Search for the cell housing the specified text and yield its (x, y) center coordinate. 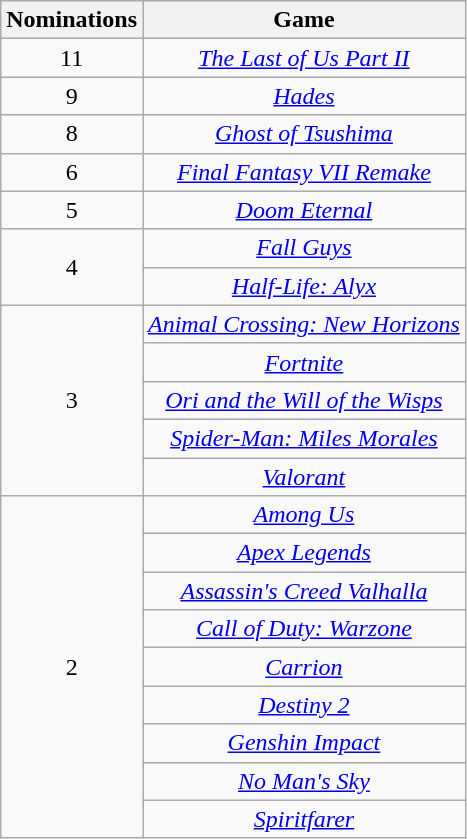
3 (72, 400)
Spiritfarer (304, 819)
6 (72, 172)
Call of Duty: Warzone (304, 629)
5 (72, 210)
Genshin Impact (304, 743)
2 (72, 668)
4 (72, 267)
Valorant (304, 477)
Ori and the Will of the Wisps (304, 400)
Hades (304, 96)
The Last of Us Part II (304, 58)
Animal Crossing: New Horizons (304, 324)
Destiny 2 (304, 705)
Fortnite (304, 362)
8 (72, 134)
Nominations (72, 20)
Game (304, 20)
No Man's Sky (304, 781)
11 (72, 58)
Among Us (304, 515)
Apex Legends (304, 553)
Fall Guys (304, 248)
Spider-Man: Miles Morales (304, 438)
Carrion (304, 667)
Doom Eternal (304, 210)
Assassin's Creed Valhalla (304, 591)
9 (72, 96)
Ghost of Tsushima (304, 134)
Half-Life: Alyx (304, 286)
Final Fantasy VII Remake (304, 172)
